Detect which cell encompasses the target text, then output its (x, y) center coordinate. 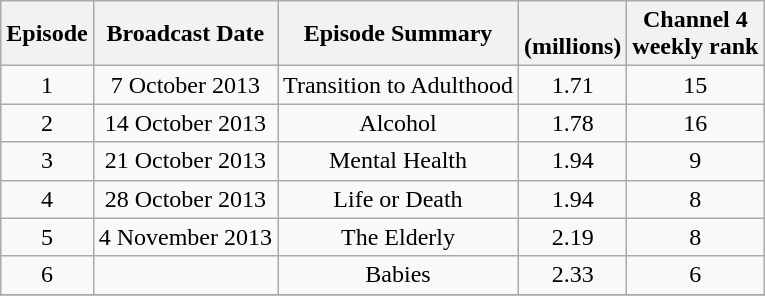
3 (47, 161)
7 October 2013 (185, 85)
Life or Death (398, 199)
(millions) (572, 34)
15 (696, 85)
Babies (398, 275)
21 October 2013 (185, 161)
5 (47, 237)
Episode (47, 34)
1.71 (572, 85)
Mental Health (398, 161)
16 (696, 123)
1 (47, 85)
Channel 4weekly rank (696, 34)
9 (696, 161)
2 (47, 123)
4 November 2013 (185, 237)
2.19 (572, 237)
28 October 2013 (185, 199)
4 (47, 199)
Transition to Adulthood (398, 85)
The Elderly (398, 237)
Broadcast Date (185, 34)
2.33 (572, 275)
Alcohol (398, 123)
1.78 (572, 123)
Episode Summary (398, 34)
14 October 2013 (185, 123)
